Find where the given text appears and provide that cell's center as (X, Y) coordinate. 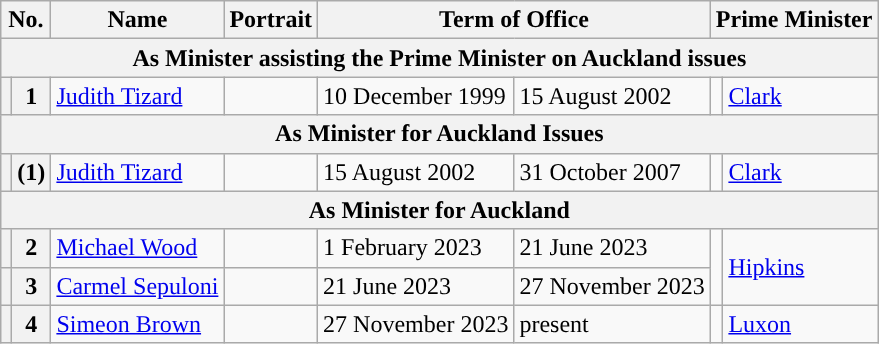
No. (26, 20)
As Minister assisting the Prime Minister on Auckland issues (440, 58)
1 (32, 96)
10 December 1999 (416, 96)
present (612, 324)
2 (32, 248)
As Minister for Auckland Issues (440, 134)
As Minister for Auckland (440, 210)
(1) (32, 172)
Portrait (271, 20)
4 (32, 324)
Carmel Sepuloni (138, 286)
Prime Minister (794, 20)
31 October 2007 (612, 172)
Name (138, 20)
Michael Wood (138, 248)
Term of Office (514, 20)
3 (32, 286)
1 February 2023 (416, 248)
Simeon Brown (138, 324)
Hipkins (800, 267)
Luxon (800, 324)
